For the text-containing cell, return its midpoint in (X, Y) coordinate format. 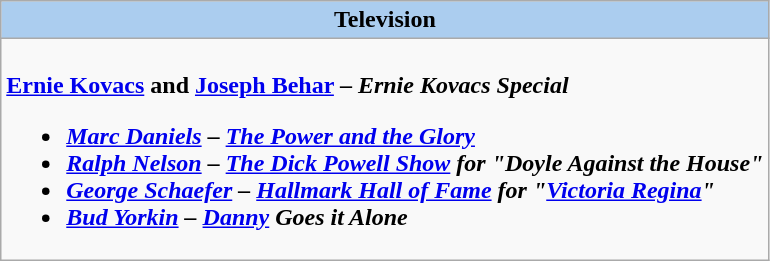
Television (385, 20)
